For the text-containing cell, return its midpoint in (X, Y) coordinate format. 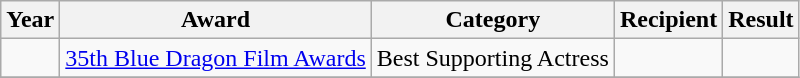
Result (761, 20)
35th Blue Dragon Film Awards (216, 58)
Best Supporting Actress (492, 58)
Category (492, 20)
Recipient (668, 20)
Award (216, 20)
Year (30, 20)
